Determine the [X, Y] coordinate at the center of the cell enclosing the given text.  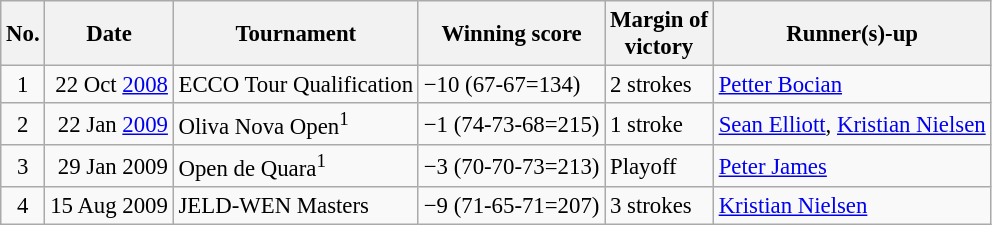
Peter James [852, 166]
No. [23, 34]
22 Oct 2008 [109, 85]
3 [23, 166]
Winning score [511, 34]
2 [23, 124]
ECCO Tour Qualification [296, 85]
Petter Bocian [852, 85]
Playoff [660, 166]
Tournament [296, 34]
Open de Quara1 [296, 166]
−10 (67-67=134) [511, 85]
29 Jan 2009 [109, 166]
1 [23, 85]
Oliva Nova Open1 [296, 124]
Runner(s)-up [852, 34]
2 strokes [660, 85]
Date [109, 34]
−1 (74-73-68=215) [511, 124]
Margin ofvictory [660, 34]
Sean Elliott, Kristian Nielsen [852, 124]
−3 (70-70-73=213) [511, 166]
1 stroke [660, 124]
22 Jan 2009 [109, 124]
